Capture the cell that displays the provided text and extract its [X, Y] central coordinate. 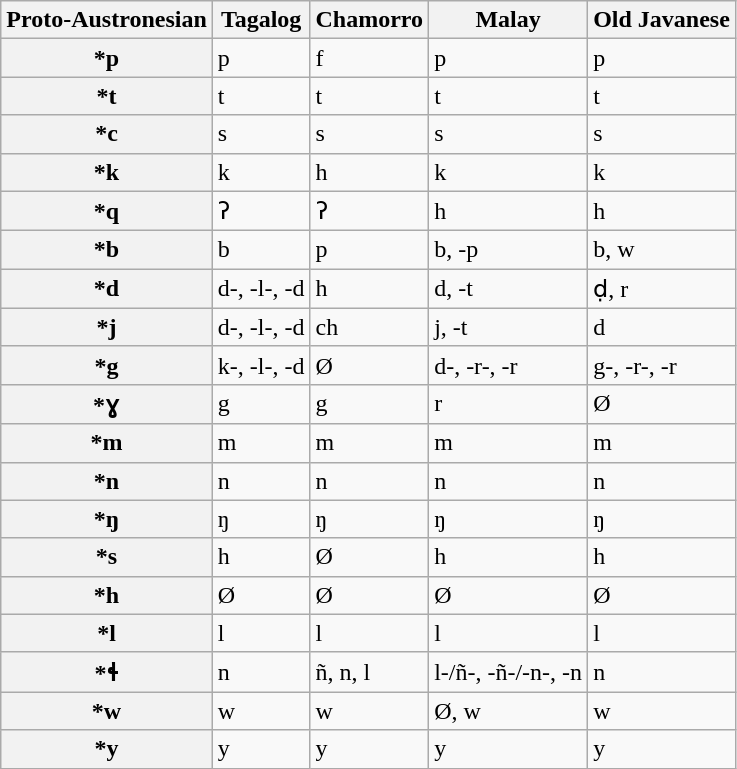
Ø, w [508, 711]
Old Javanese [662, 20]
*p [107, 58]
b [261, 250]
Tagalog [261, 20]
d-, -r-, -r [508, 365]
*ɬ [107, 672]
*l [107, 633]
Proto-Austronesian [107, 20]
g-, -r-, -r [662, 365]
Malay [508, 20]
*d [107, 289]
*ŋ [107, 519]
ḍ, r [662, 289]
*n [107, 481]
*ɣ [107, 404]
*j [107, 327]
*g [107, 365]
d [662, 327]
*m [107, 443]
j, -t [508, 327]
*c [107, 134]
l-/ñ-, -ñ-/-n-, -n [508, 672]
b, w [662, 250]
*q [107, 211]
r [508, 404]
*h [107, 595]
ñ, n, l [370, 672]
d, -t [508, 289]
*t [107, 96]
*w [107, 711]
*b [107, 250]
ch [370, 327]
*s [107, 557]
b, -p [508, 250]
Chamorro [370, 20]
f [370, 58]
k-, -l-, -d [261, 365]
*k [107, 172]
*y [107, 749]
